Search for the cell housing the specified text and yield its [x, y] center coordinate. 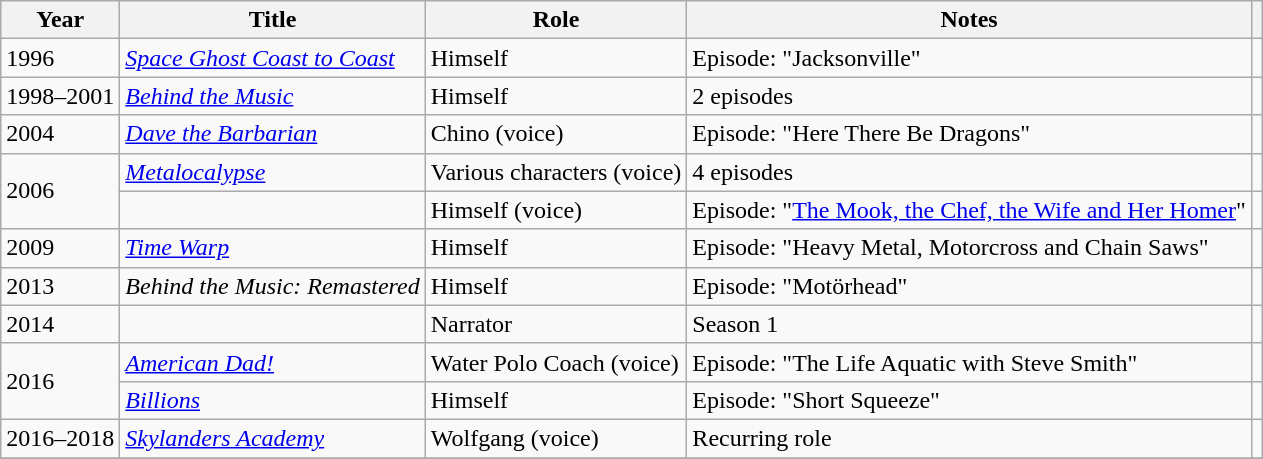
4 episodes [969, 172]
Episode: "Short Squeeze" [969, 400]
Episode: "Here There Be Dragons" [969, 134]
2004 [60, 134]
Role [556, 20]
Billions [272, 400]
Episode: "Jacksonville" [969, 58]
Himself (voice) [556, 210]
2014 [60, 324]
Behind the Music [272, 96]
2016–2018 [60, 438]
Recurring role [969, 438]
Time Warp [272, 248]
Chino (voice) [556, 134]
Season 1 [969, 324]
Various characters (voice) [556, 172]
Episode: "The Mook, the Chef, the Wife and Her Homer" [969, 210]
American Dad! [272, 362]
2006 [60, 191]
Narrator [556, 324]
Water Polo Coach (voice) [556, 362]
2013 [60, 286]
Space Ghost Coast to Coast [272, 58]
1996 [60, 58]
Episode: "The Life Aquatic with Steve Smith" [969, 362]
Episode: "Motörhead" [969, 286]
2009 [60, 248]
Title [272, 20]
2 episodes [969, 96]
Wolfgang (voice) [556, 438]
Metalocalypse [272, 172]
Behind the Music: Remastered [272, 286]
2016 [60, 381]
Notes [969, 20]
Year [60, 20]
Dave the Barbarian [272, 134]
1998–2001 [60, 96]
Skylanders Academy [272, 438]
Episode: "Heavy Metal, Motorcross and Chain Saws" [969, 248]
